Pinpoint the cell where the given text exists, returning its (x, y) midpoint coordinate. 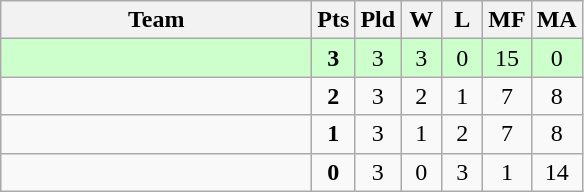
Pld (378, 20)
Pts (334, 20)
Team (156, 20)
W (422, 20)
15 (507, 58)
L (462, 20)
MA (556, 20)
14 (556, 172)
MF (507, 20)
